Provide the [X, Y] coordinate of the cell's center where the given text is located.  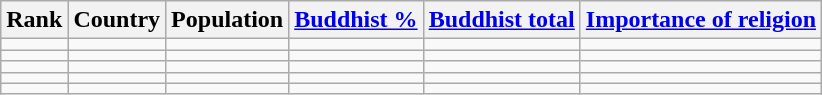
Importance of religion [700, 20]
Buddhist total [502, 20]
Population [228, 20]
Buddhist % [356, 20]
Country [117, 20]
Rank [34, 20]
